Search for the cell housing the specified text and yield its (X, Y) center coordinate. 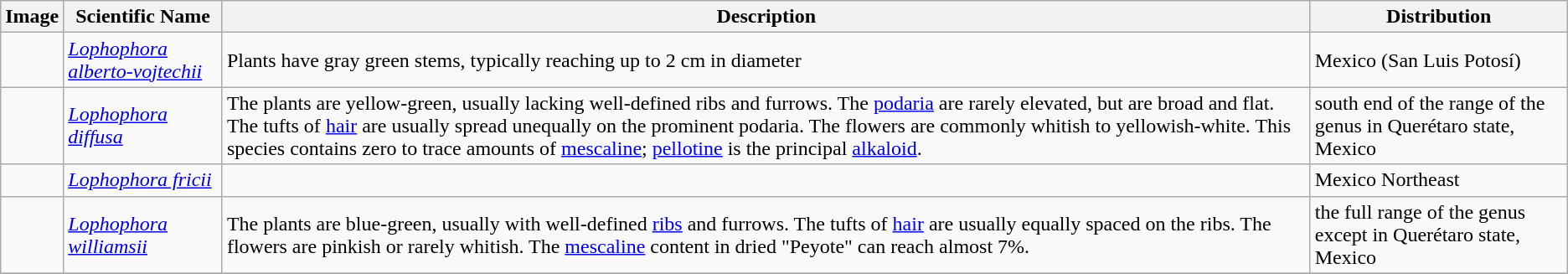
Plants have gray green stems, typically reaching up to 2 cm in diameter (766, 60)
Lophophora alberto-vojtechii (143, 60)
Distribution (1439, 17)
Image (32, 17)
Mexico (San Luis Potosí) (1439, 60)
the full range of the genus except in Querétaro state, Mexico (1439, 235)
Scientific Name (143, 17)
south end of the range of the genus in Querétaro state, Mexico (1439, 126)
Description (766, 17)
Lophophora diffusa (143, 126)
Lophophora fricii (143, 180)
Lophophora williamsii (143, 235)
Mexico Northeast (1439, 180)
